Pinpoint the cell where the given text exists, returning its (X, Y) midpoint coordinate. 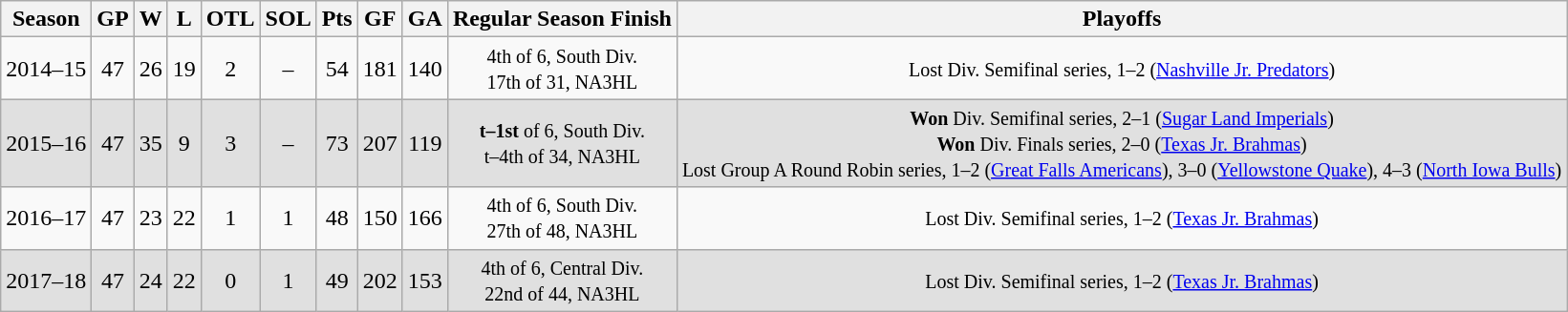
2016–17 (46, 218)
L (183, 19)
2017–18 (46, 281)
4th of 6, South Div.27th of 48, NA3HL (562, 218)
9 (183, 143)
W (151, 19)
t–1st of 6, South Div.t–4th of 34, NA3HL (562, 143)
19 (183, 69)
OTL (230, 19)
73 (336, 143)
Season (46, 19)
0 (230, 281)
2014–15 (46, 69)
202 (380, 281)
49 (336, 281)
3 (230, 143)
Playoffs (1122, 19)
119 (424, 143)
153 (424, 281)
4th of 6, Central Div.22nd of 44, NA3HL (562, 281)
35 (151, 143)
24 (151, 281)
4th of 6, South Div.17th of 31, NA3HL (562, 69)
2 (230, 69)
SOL (289, 19)
23 (151, 218)
140 (424, 69)
2015–16 (46, 143)
166 (424, 218)
Lost Div. Semifinal series, 1–2 (Nashville Jr. Predators) (1122, 69)
26 (151, 69)
GP (113, 19)
150 (380, 218)
207 (380, 143)
Pts (336, 19)
GA (424, 19)
54 (336, 69)
Regular Season Finish (562, 19)
181 (380, 69)
GF (380, 19)
48 (336, 218)
